Detect which cell encompasses the target text, then output its (x, y) center coordinate. 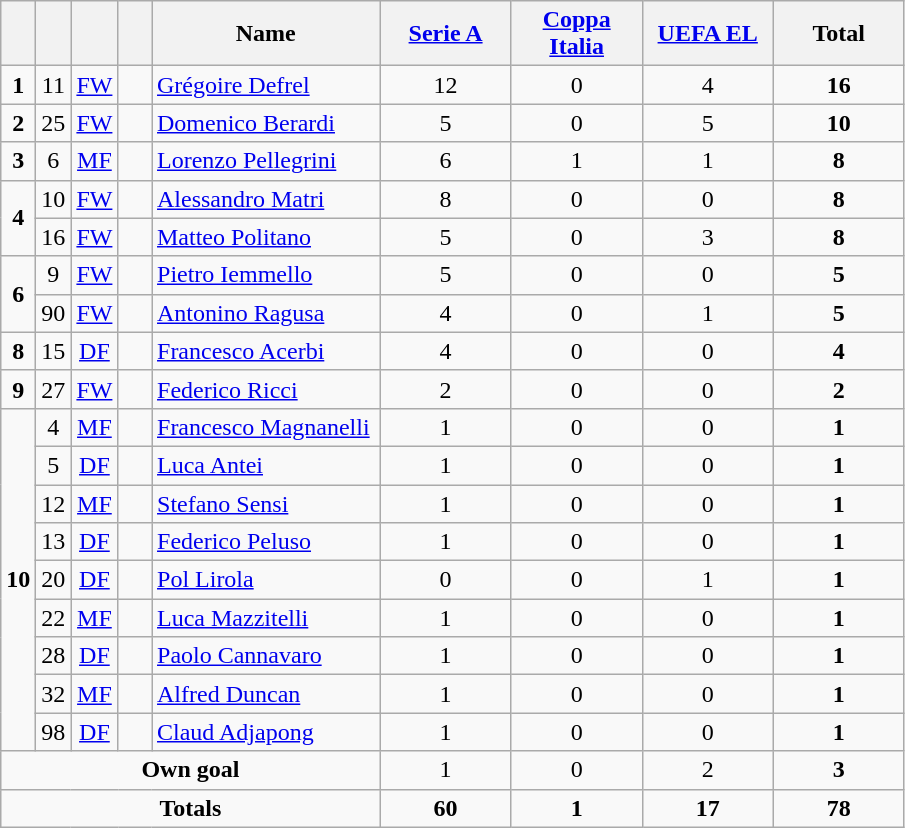
Federico Peluso (266, 542)
Lorenzo Pellegrini (266, 161)
Alfred Duncan (266, 694)
Pietro Iemmello (266, 275)
13 (54, 542)
Serie A (446, 34)
Paolo Cannavaro (266, 656)
60 (446, 808)
Francesco Magnanelli (266, 427)
98 (54, 732)
32 (54, 694)
17 (708, 808)
Luca Mazzitelli (266, 618)
Claud Adjapong (266, 732)
Own goal (190, 770)
Alessandro Matri (266, 199)
90 (54, 313)
Francesco Acerbi (266, 351)
Federico Ricci (266, 389)
25 (54, 123)
Name (266, 34)
78 (838, 808)
UEFA EL (708, 34)
Coppa Italia (576, 34)
Pol Lirola (266, 580)
Totals (190, 808)
11 (54, 85)
15 (54, 351)
Total (838, 34)
Matteo Politano (266, 237)
Stefano Sensi (266, 503)
28 (54, 656)
Grégoire Defrel (266, 85)
Domenico Berardi (266, 123)
Luca Antei (266, 465)
20 (54, 580)
27 (54, 389)
22 (54, 618)
Antonino Ragusa (266, 313)
